Search for the cell housing the specified text and yield its (X, Y) center coordinate. 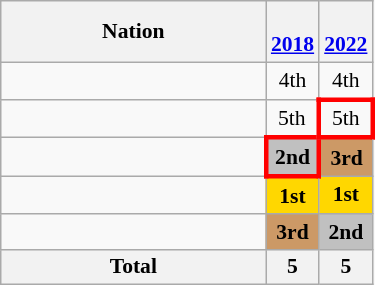
2022 (346, 32)
Nation (134, 32)
Total (134, 267)
2018 (292, 32)
